Identify which cell holds the provided text, then report its (X, Y) central coordinate. 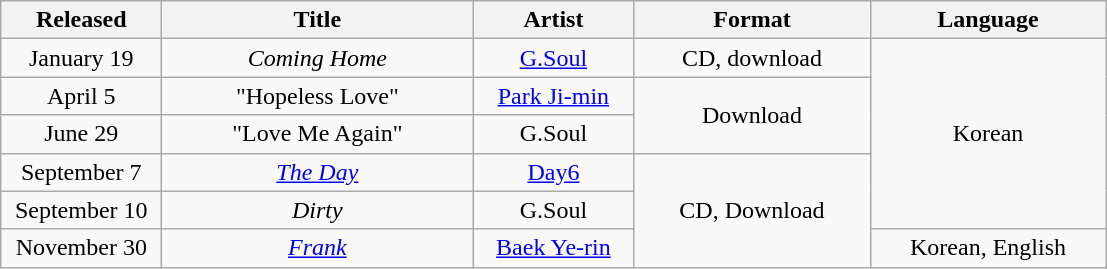
Released (82, 20)
Park Ji-min (554, 96)
Download (752, 115)
CD, Download (752, 210)
Korean (988, 134)
September 10 (82, 210)
The Day (318, 172)
September 7 (82, 172)
January 19 (82, 58)
Baek Ye-rin (554, 248)
Day6 (554, 172)
Language (988, 20)
"Hopeless Love" (318, 96)
Korean, English (988, 248)
April 5 (82, 96)
Format (752, 20)
November 30 (82, 248)
Frank (318, 248)
Coming Home (318, 58)
CD, download (752, 58)
Artist (554, 20)
June 29 (82, 134)
Dirty (318, 210)
Title (318, 20)
"Love Me Again" (318, 134)
